Capture the cell that displays the provided text and extract its [x, y] central coordinate. 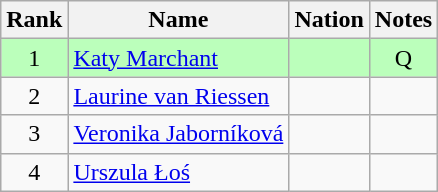
Rank [34, 20]
Veronika Jaborníková [178, 134]
4 [34, 172]
Katy Marchant [178, 58]
Urszula Łoś [178, 172]
2 [34, 96]
Q [403, 58]
Notes [403, 20]
Nation [329, 20]
1 [34, 58]
Laurine van Riessen [178, 96]
Name [178, 20]
3 [34, 134]
